Determine the [X, Y] coordinate at the center of the cell enclosing the given text.  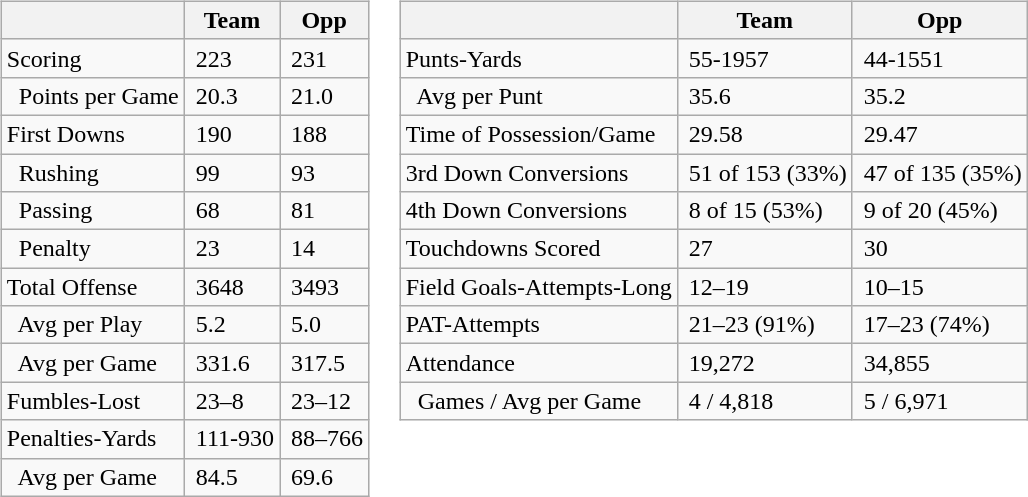
88–766 [324, 439]
51 of 153 (33%) [764, 173]
21.0 [324, 96]
Punts-Yards [538, 58]
99 [232, 173]
3648 [232, 287]
23 [232, 249]
188 [324, 134]
47 of 135 (35%) [940, 173]
4th Down Conversions [538, 211]
Avg per Punt [538, 96]
190 [232, 134]
21–23 (91%) [764, 325]
3rd Down Conversions [538, 173]
81 [324, 211]
29.47 [940, 134]
317.5 [324, 363]
Scoring [92, 58]
9 of 20 (45%) [940, 211]
Touchdowns Scored [538, 249]
Penalties-Yards [92, 439]
44-1551 [940, 58]
17–23 (74%) [940, 325]
223 [232, 58]
111-930 [232, 439]
14 [324, 249]
34,855 [940, 363]
4 / 4,818 [764, 401]
Attendance [538, 363]
Points per Game [92, 96]
30 [940, 249]
35.6 [764, 96]
35.2 [940, 96]
19,272 [764, 363]
231 [324, 58]
12–19 [764, 287]
3493 [324, 287]
Time of Possession/Game [538, 134]
Avg per Play [92, 325]
First Downs [92, 134]
27 [764, 249]
5 / 6,971 [940, 401]
23–12 [324, 401]
68 [232, 211]
Games / Avg per Game [538, 401]
29.58 [764, 134]
55-1957 [764, 58]
Field Goals-Attempts-Long [538, 287]
69.6 [324, 477]
93 [324, 173]
Penalty [92, 249]
10–15 [940, 287]
5.0 [324, 325]
Passing [92, 211]
Total Offense [92, 287]
PAT-Attempts [538, 325]
20.3 [232, 96]
Fumbles-Lost [92, 401]
8 of 15 (53%) [764, 211]
331.6 [232, 363]
23–8 [232, 401]
84.5 [232, 477]
Rushing [92, 173]
5.2 [232, 325]
